Locate the cell with the specified text and output its (x, y) center coordinate. 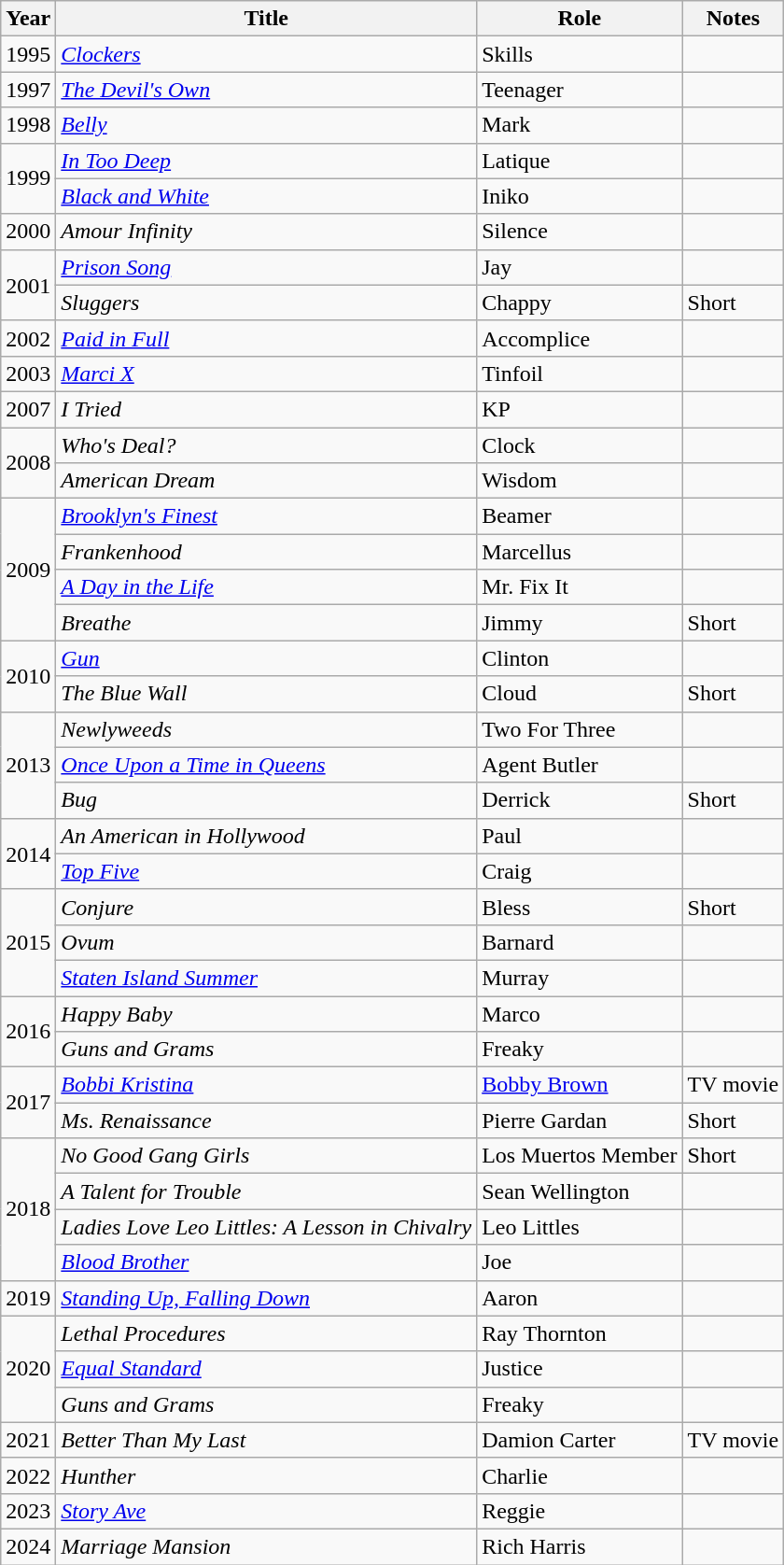
Black and White (267, 196)
Ovum (267, 942)
Marco (580, 1013)
Clockers (267, 54)
2013 (28, 765)
Sean Wellington (580, 1191)
Bug (267, 800)
2003 (28, 374)
Bobby Brown (580, 1085)
1995 (28, 54)
Pierre Gardan (580, 1121)
Bobbi Kristina (267, 1085)
A Day in the Life (267, 587)
2010 (28, 676)
1999 (28, 178)
I Tried (267, 409)
Mark (580, 125)
Better Than My Last (267, 1440)
2017 (28, 1103)
A Talent for Trouble (267, 1191)
Frankenhood (267, 552)
Agent Butler (580, 765)
Staten Island Summer (267, 978)
Mr. Fix It (580, 587)
Title (267, 19)
Jay (580, 267)
An American in Hollywood (267, 836)
Latique (580, 161)
Cloud (580, 694)
Derrick (580, 800)
Marci X (267, 374)
Ladies Love Leo Littles: A Lesson in Chivalry (267, 1227)
2020 (28, 1369)
Role (580, 19)
Reggie (580, 1511)
Ray Thornton (580, 1333)
2016 (28, 1031)
Justice (580, 1369)
Ms. Renaissance (267, 1121)
Leo Littles (580, 1227)
Notes (734, 19)
Hunther (267, 1475)
Rich Harris (580, 1546)
2014 (28, 853)
Paul (580, 836)
Brooklyn's Finest (267, 516)
2015 (28, 942)
Top Five (267, 871)
American Dream (267, 481)
Chappy (580, 303)
Paid in Full (267, 338)
1997 (28, 90)
Wisdom (580, 481)
2023 (28, 1511)
In Too Deep (267, 161)
Damion Carter (580, 1440)
Los Muertos Member (580, 1156)
Standing Up, Falling Down (267, 1298)
Teenager (580, 90)
Craig (580, 871)
Iniko (580, 196)
Marcellus (580, 552)
2022 (28, 1475)
Equal Standard (267, 1369)
Prison Song (267, 267)
No Good Gang Girls (267, 1156)
Bless (580, 907)
1998 (28, 125)
Murray (580, 978)
Conjure (267, 907)
2024 (28, 1546)
Clinton (580, 658)
2009 (28, 570)
Two For Three (580, 729)
Silence (580, 232)
Jimmy (580, 623)
KP (580, 409)
Marriage Mansion (267, 1546)
Year (28, 19)
Amour Infinity (267, 232)
Blood Brother (267, 1262)
Happy Baby (267, 1013)
2001 (28, 285)
Belly (267, 125)
Lethal Procedures (267, 1333)
Charlie (580, 1475)
Story Ave (267, 1511)
Joe (580, 1262)
Skills (580, 54)
Who's Deal? (267, 445)
The Blue Wall (267, 694)
Newlyweeds (267, 729)
Once Upon a Time in Queens (267, 765)
Aaron (580, 1298)
2008 (28, 463)
Beamer (580, 516)
Barnard (580, 942)
Clock (580, 445)
Tinfoil (580, 374)
2002 (28, 338)
2021 (28, 1440)
2007 (28, 409)
2000 (28, 232)
Sluggers (267, 303)
2019 (28, 1298)
Breathe (267, 623)
Gun (267, 658)
2018 (28, 1209)
Accomplice (580, 338)
The Devil's Own (267, 90)
